Output the [x, y] coordinate of the center of the cell containing the given text.  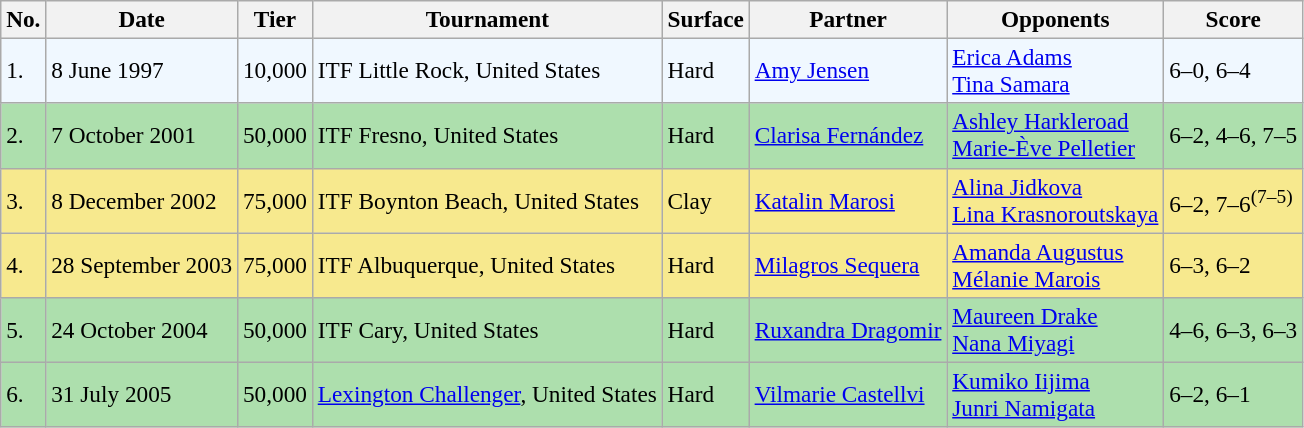
Tournament [487, 19]
Vilmarie Castellvi [848, 394]
8 June 1997 [142, 70]
24 October 2004 [142, 330]
ITF Albuquerque, United States [487, 264]
Kumiko Iijima Junri Namigata [1056, 394]
Lexington Challenger, United States [487, 394]
6–3, 6–2 [1234, 264]
Clarisa Fernández [848, 136]
Surface [706, 19]
ITF Boynton Beach, United States [487, 200]
Clay [706, 200]
6. [24, 394]
4. [24, 264]
8 December 2002 [142, 200]
Opponents [1056, 19]
Amy Jensen [848, 70]
Partner [848, 19]
Katalin Marosi [848, 200]
6–2, 7–6(7–5) [1234, 200]
6–2, 6–1 [1234, 394]
No. [24, 19]
Alina Jidkova Lina Krasnoroutskaya [1056, 200]
Ashley Harkleroad Marie-Ève Pelletier [1056, 136]
Date [142, 19]
7 October 2001 [142, 136]
6–0, 6–4 [1234, 70]
Maureen Drake Nana Miyagi [1056, 330]
5. [24, 330]
Tier [276, 19]
6–2, 4–6, 7–5 [1234, 136]
Amanda Augustus Mélanie Marois [1056, 264]
ITF Little Rock, United States [487, 70]
31 July 2005 [142, 394]
10,000 [276, 70]
Erica Adams Tina Samara [1056, 70]
4–6, 6–3, 6–3 [1234, 330]
Score [1234, 19]
Ruxandra Dragomir [848, 330]
2. [24, 136]
ITF Fresno, United States [487, 136]
3. [24, 200]
ITF Cary, United States [487, 330]
1. [24, 70]
28 September 2003 [142, 264]
Milagros Sequera [848, 264]
